Search for the cell housing the specified text and yield its (X, Y) center coordinate. 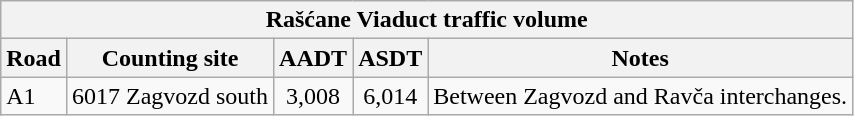
ASDT (390, 58)
A1 (34, 96)
Between Zagvozd and Ravča interchanges. (640, 96)
Counting site (170, 58)
AADT (314, 58)
3,008 (314, 96)
Rašćane Viaduct traffic volume (427, 20)
6017 Zagvozd south (170, 96)
6,014 (390, 96)
Road (34, 58)
Notes (640, 58)
